Return the (x, y) coordinate for the center point of the cell that contains the specified text.  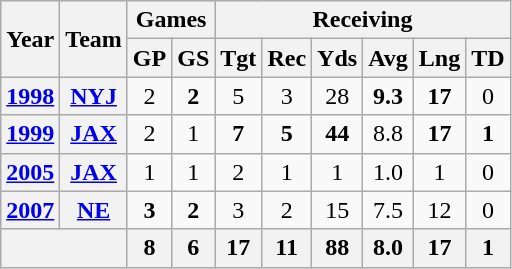
Receiving (362, 20)
44 (338, 134)
9.3 (388, 96)
8.0 (388, 248)
NYJ (94, 96)
2007 (30, 210)
Yds (338, 58)
15 (338, 210)
Team (94, 39)
Tgt (238, 58)
12 (439, 210)
7.5 (388, 210)
Year (30, 39)
Games (170, 20)
6 (194, 248)
1999 (30, 134)
TD (488, 58)
11 (287, 248)
Lng (439, 58)
7 (238, 134)
NE (94, 210)
1.0 (388, 172)
GS (194, 58)
Rec (287, 58)
1998 (30, 96)
88 (338, 248)
28 (338, 96)
8 (149, 248)
2005 (30, 172)
GP (149, 58)
Avg (388, 58)
8.8 (388, 134)
